Find where the given text appears and provide that cell's center as (x, y) coordinate. 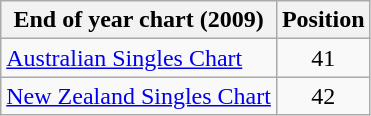
41 (323, 58)
New Zealand Singles Chart (139, 96)
Australian Singles Chart (139, 58)
Position (323, 20)
End of year chart (2009) (139, 20)
42 (323, 96)
